Return [X, Y] of the center of cell containing provided text 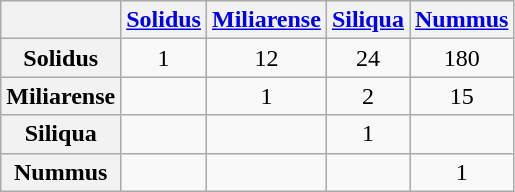
24 [368, 58]
12 [266, 58]
180 [462, 58]
2 [368, 96]
15 [462, 96]
